Return (X, Y) of the center of cell containing provided text 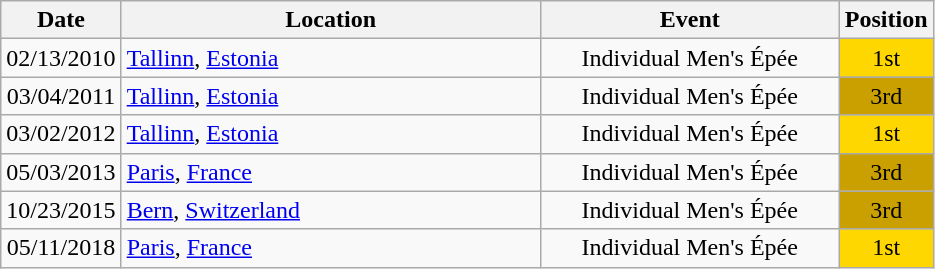
05/11/2018 (61, 248)
02/13/2010 (61, 58)
Bern, Switzerland (330, 210)
Date (61, 20)
05/03/2013 (61, 172)
10/23/2015 (61, 210)
Position (886, 20)
03/04/2011 (61, 96)
Location (330, 20)
03/02/2012 (61, 134)
Event (690, 20)
